Identify which cell holds the provided text, then report its (x, y) central coordinate. 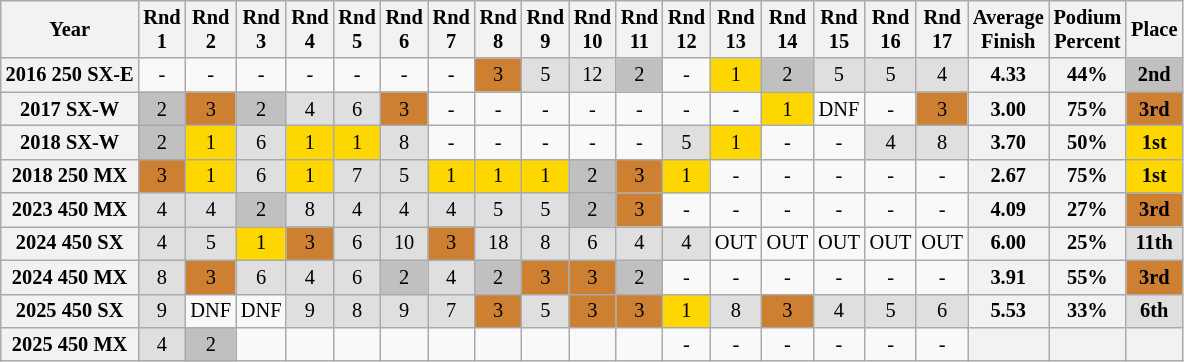
55% (1088, 277)
Rnd8 (498, 29)
Rnd6 (404, 29)
2024 450 MX (70, 277)
11th (1154, 243)
4.33 (1008, 75)
Rnd2 (211, 29)
5.53 (1008, 311)
Year (70, 29)
6.00 (1008, 243)
Rnd15 (839, 29)
Rnd17 (942, 29)
6th (1154, 311)
33% (1088, 311)
3.00 (1008, 109)
3.91 (1008, 277)
2023 450 MX (70, 210)
2025 450 SX (70, 311)
25% (1088, 243)
50% (1088, 142)
Place (1154, 29)
3.70 (1008, 142)
27% (1088, 210)
AverageFinish (1008, 29)
2016 250 SX-E (70, 75)
Rnd1 (162, 29)
Rnd13 (736, 29)
Rnd10 (592, 29)
2018 SX-W (70, 142)
2018 250 MX (70, 176)
12 (592, 75)
2017 SX-W (70, 109)
10 (404, 243)
Rnd4 (310, 29)
Rnd16 (891, 29)
2nd (1154, 75)
Rnd3 (261, 29)
44% (1088, 75)
PodiumPercent (1088, 29)
Rnd12 (686, 29)
Rnd5 (356, 29)
2024 450 SX (70, 243)
18 (498, 243)
2025 450 MX (70, 344)
Rnd9 (546, 29)
Rnd14 (788, 29)
Rnd11 (640, 29)
Rnd7 (452, 29)
4.09 (1008, 210)
2.67 (1008, 176)
